Determine the (X, Y) coordinate at the center of the cell enclosing the given text.  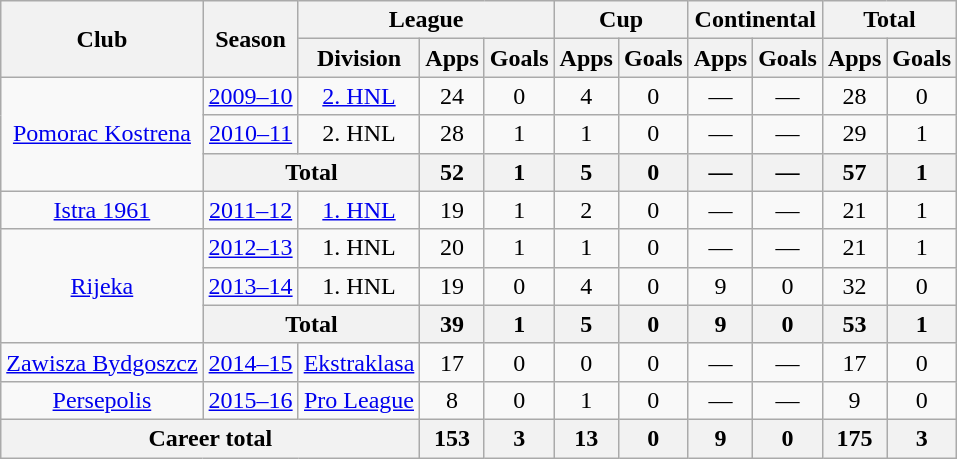
2 (586, 210)
Division (359, 58)
League (426, 20)
Club (102, 39)
2009–10 (250, 96)
Career total (210, 438)
8 (452, 400)
175 (854, 438)
Season (250, 39)
Rijeka (102, 286)
53 (854, 324)
24 (452, 96)
29 (854, 134)
32 (854, 286)
2010–11 (250, 134)
Cup (621, 20)
2014–15 (250, 362)
2015–16 (250, 400)
Persepolis (102, 400)
Continental (755, 20)
Pomorac Kostrena (102, 134)
153 (452, 438)
2011–12 (250, 210)
20 (452, 248)
2012–13 (250, 248)
57 (854, 172)
Istra 1961 (102, 210)
Zawisza Bydgoszcz (102, 362)
Ekstraklasa (359, 362)
13 (586, 438)
39 (452, 324)
Pro League (359, 400)
52 (452, 172)
2013–14 (250, 286)
